Output the (X, Y) coordinate of the center of the cell containing the given text.  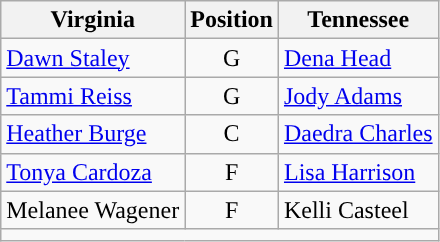
Tennessee (358, 20)
Heather Burge (93, 134)
Kelli Casteel (358, 210)
Dena Head (358, 58)
C (232, 134)
Virginia (93, 20)
Lisa Harrison (358, 172)
Daedra Charles (358, 134)
Dawn Staley (93, 58)
Jody Adams (358, 96)
Melanee Wagener (93, 210)
Tonya Cardoza (93, 172)
Position (232, 20)
Tammi Reiss (93, 96)
